Return the [x, y] coordinate for the center point of the cell that contains the specified text.  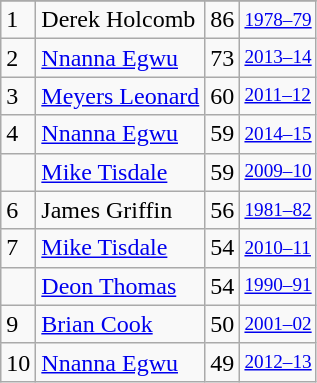
Derek Holcomb [120, 20]
6 [18, 210]
2001–02 [278, 324]
James Griffin [120, 210]
56 [222, 210]
50 [222, 324]
1990–91 [278, 286]
2010–11 [278, 248]
2011–12 [278, 96]
1978–79 [278, 20]
49 [222, 362]
1981–82 [278, 210]
9 [18, 324]
2012–13 [278, 362]
4 [18, 134]
Brian Cook [120, 324]
86 [222, 20]
Deon Thomas [120, 286]
Meyers Leonard [120, 96]
2 [18, 58]
2014–15 [278, 134]
60 [222, 96]
73 [222, 58]
7 [18, 248]
3 [18, 96]
1 [18, 20]
10 [18, 362]
2009–10 [278, 172]
2013–14 [278, 58]
